Extract the [x, y] coordinate from the center of the cell holding the provided text.  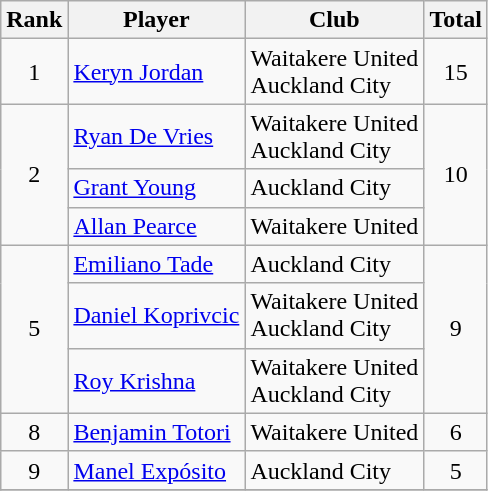
Player [156, 20]
Keryn Jordan [156, 72]
8 [34, 432]
Ryan De Vries [156, 136]
Grant Young [156, 188]
10 [456, 174]
2 [34, 174]
Roy Krishna [156, 380]
Daniel Koprivcic [156, 316]
Rank [34, 20]
Emiliano Tade [156, 264]
Club [334, 20]
Benjamin Totori [156, 432]
6 [456, 432]
1 [34, 72]
Allan Pearce [156, 226]
Manel Expósito [156, 470]
Total [456, 20]
15 [456, 72]
